Scan for the cell matching the given text and deliver its (x, y) coordinate at center. 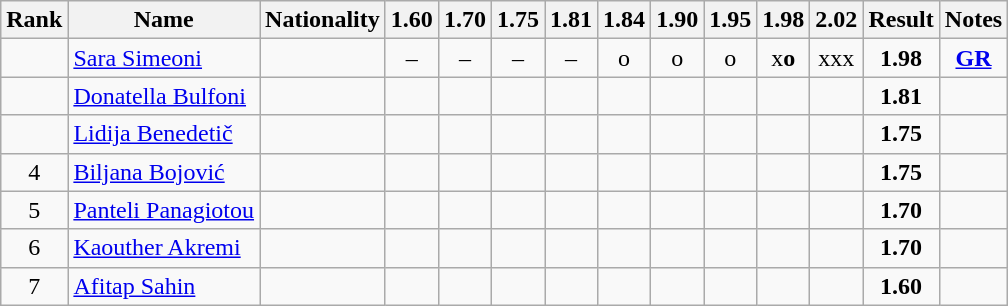
7 (34, 286)
6 (34, 248)
xxx (836, 58)
Sara Simeoni (164, 58)
Lidija Benedetič (164, 134)
2.02 (836, 20)
1.90 (678, 20)
Biljana Bojović (164, 172)
Panteli Panagiotou (164, 210)
Notes (973, 20)
Donatella Bulfoni (164, 96)
Name (164, 20)
Kaouther Akremi (164, 248)
4 (34, 172)
5 (34, 210)
1.95 (730, 20)
xo (784, 58)
GR (973, 58)
Afitap Sahin (164, 286)
1.84 (624, 20)
Nationality (323, 20)
Result (901, 20)
Rank (34, 20)
